Capture the cell that displays the provided text and extract its (X, Y) central coordinate. 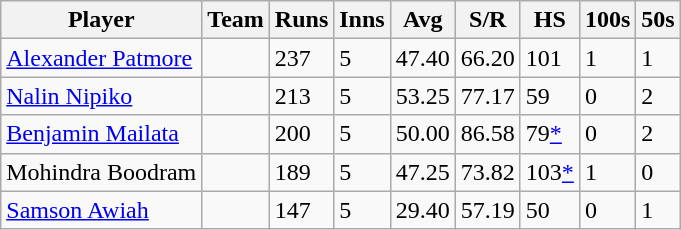
237 (301, 58)
213 (301, 96)
200 (301, 134)
77.17 (488, 96)
57.19 (488, 210)
29.40 (422, 210)
66.20 (488, 58)
Samson Awiah (102, 210)
Avg (422, 20)
Player (102, 20)
S/R (488, 20)
189 (301, 172)
101 (550, 58)
147 (301, 210)
50s (658, 20)
50.00 (422, 134)
50 (550, 210)
Runs (301, 20)
47.25 (422, 172)
59 (550, 96)
Inns (362, 20)
73.82 (488, 172)
Mohindra Boodram (102, 172)
86.58 (488, 134)
103* (550, 172)
Team (236, 20)
47.40 (422, 58)
Nalin Nipiko (102, 96)
Alexander Patmore (102, 58)
Benjamin Mailata (102, 134)
HS (550, 20)
100s (607, 20)
53.25 (422, 96)
79* (550, 134)
